Find where the given text appears and provide that cell's center as (X, Y) coordinate. 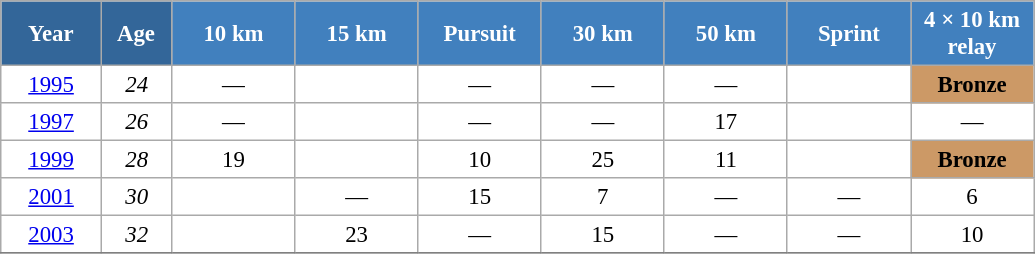
30 km (602, 34)
25 (602, 160)
2003 (52, 235)
1995 (52, 85)
32 (136, 235)
1999 (52, 160)
19 (234, 160)
6 (972, 197)
24 (136, 85)
Age (136, 34)
Sprint (848, 34)
23 (356, 235)
7 (602, 197)
50 km (726, 34)
30 (136, 197)
11 (726, 160)
15 km (356, 34)
17 (726, 122)
Pursuit (480, 34)
10 km (234, 34)
4 × 10 km relay (972, 34)
28 (136, 160)
2001 (52, 197)
1997 (52, 122)
26 (136, 122)
Year (52, 34)
